Return the [x, y] coordinate for the center point of the cell that contains the specified text.  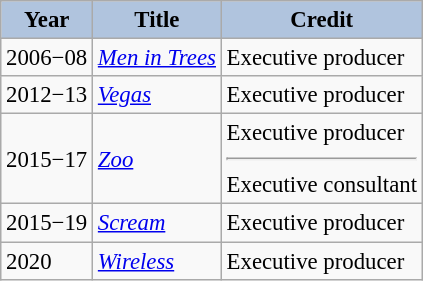
2015−17 [47, 159]
Year [47, 20]
Zoo [158, 159]
Vegas [158, 95]
Scream [158, 223]
2020 [47, 261]
Credit [322, 20]
2006−08 [47, 58]
2012−13 [47, 95]
Wireless [158, 261]
Men in Trees [158, 58]
Executive producerExecutive consultant [322, 159]
2015−19 [47, 223]
Title [158, 20]
